Provide the [x, y] coordinate of the cell's center where the given text is located.  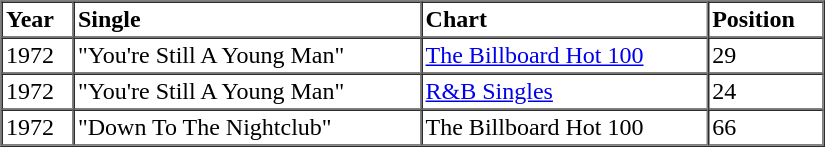
Year [38, 20]
Chart [564, 20]
66 [766, 128]
24 [766, 92]
"Down To The Nightclub" [247, 128]
29 [766, 56]
R&B Singles [564, 92]
Single [247, 20]
Position [766, 20]
